Detect which cell encompasses the target text, then output its (x, y) center coordinate. 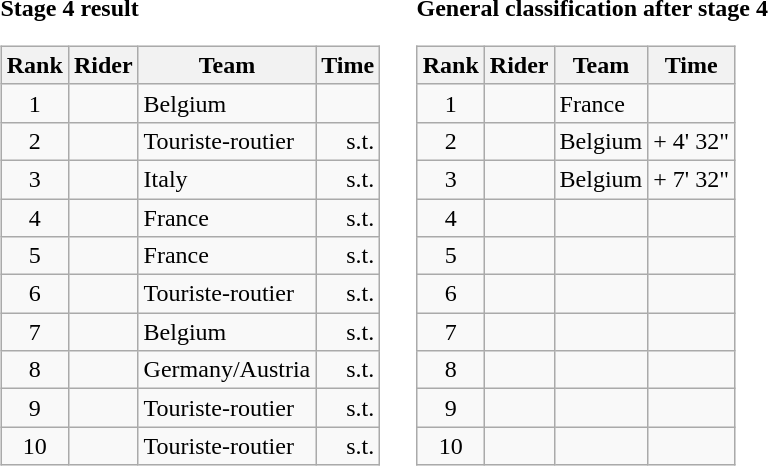
+ 7' 32" (692, 179)
Germany/Austria (227, 370)
+ 4' 32" (692, 141)
Italy (227, 179)
